Capture the cell that displays the provided text and extract its [X, Y] central coordinate. 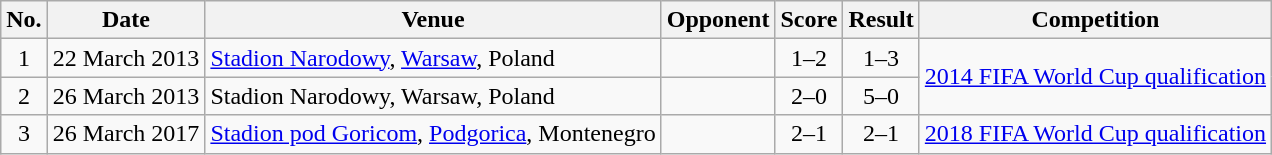
2018 FIFA World Cup qualification [1095, 134]
2–0 [809, 96]
Competition [1095, 20]
1–3 [881, 58]
22 March 2013 [126, 58]
Score [809, 20]
3 [24, 134]
1–2 [809, 58]
Opponent [718, 20]
Venue [433, 20]
No. [24, 20]
2014 FIFA World Cup qualification [1095, 77]
5–0 [881, 96]
1 [24, 58]
2 [24, 96]
Stadion pod Goricom, Podgorica, Montenegro [433, 134]
Result [881, 20]
Date [126, 20]
26 March 2013 [126, 96]
26 March 2017 [126, 134]
